For the text-containing cell, return its midpoint in [x, y] coordinate format. 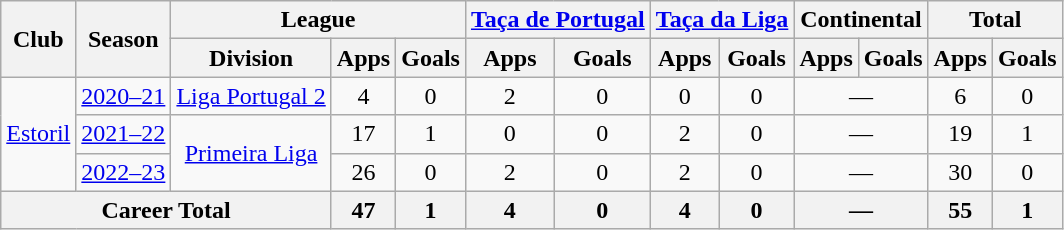
Total [995, 20]
Club [38, 39]
Career Total [166, 210]
2022–23 [124, 172]
Division [251, 58]
19 [960, 134]
Primeira Liga [251, 153]
Liga Portugal 2 [251, 96]
League [318, 20]
17 [363, 134]
55 [960, 210]
26 [363, 172]
Taça de Portugal [558, 20]
Taça da Liga [722, 20]
47 [363, 210]
2020–21 [124, 96]
Season [124, 39]
Continental [861, 20]
2021–22 [124, 134]
30 [960, 172]
6 [960, 96]
Estoril [38, 134]
